Search for the cell housing the specified text and yield its [X, Y] center coordinate. 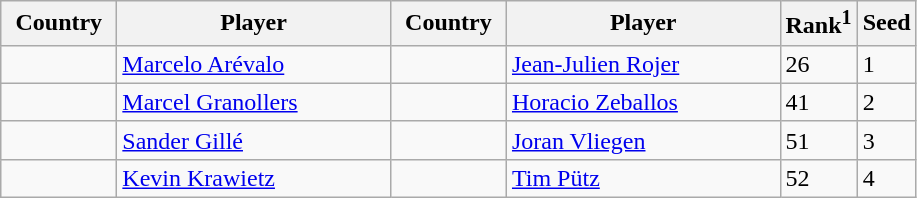
Horacio Zeballos [643, 102]
51 [818, 140]
Seed [886, 24]
Rank1 [818, 24]
Jean-Julien Rojer [643, 64]
Joran Vliegen [643, 140]
52 [818, 178]
2 [886, 102]
Marcel Granollers [254, 102]
1 [886, 64]
4 [886, 178]
Marcelo Arévalo [254, 64]
Sander Gillé [254, 140]
3 [886, 140]
Kevin Krawietz [254, 178]
41 [818, 102]
26 [818, 64]
Tim Pütz [643, 178]
